Find where the given text appears and provide that cell's center as (X, Y) coordinate. 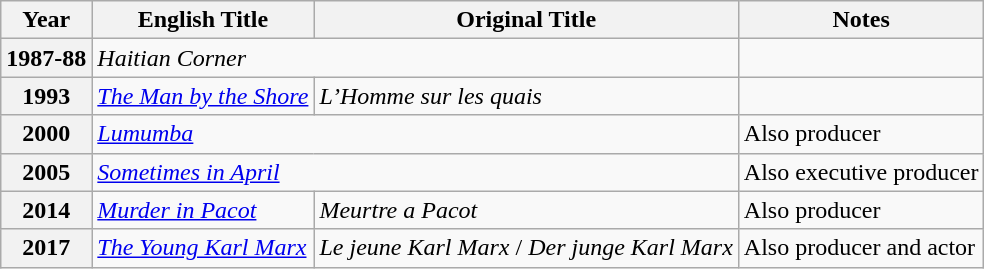
L’Homme sur les quais (526, 96)
The Young Karl Marx (203, 248)
Lumumba (416, 134)
Also executive producer (861, 172)
2014 (46, 210)
Le jeune Karl Marx / Der junge Karl Marx (526, 248)
1987-88 (46, 58)
Year (46, 20)
The Man by the Shore (203, 96)
1993 (46, 96)
2000 (46, 134)
2017 (46, 248)
Meurtre a Pacot (526, 210)
Original Title (526, 20)
Notes (861, 20)
Sometimes in April (416, 172)
Haitian Corner (416, 58)
Also producer and actor (861, 248)
2005 (46, 172)
Murder in Pacot (203, 210)
English Title (203, 20)
